Output the (X, Y) coordinate of the center of the cell containing the given text.  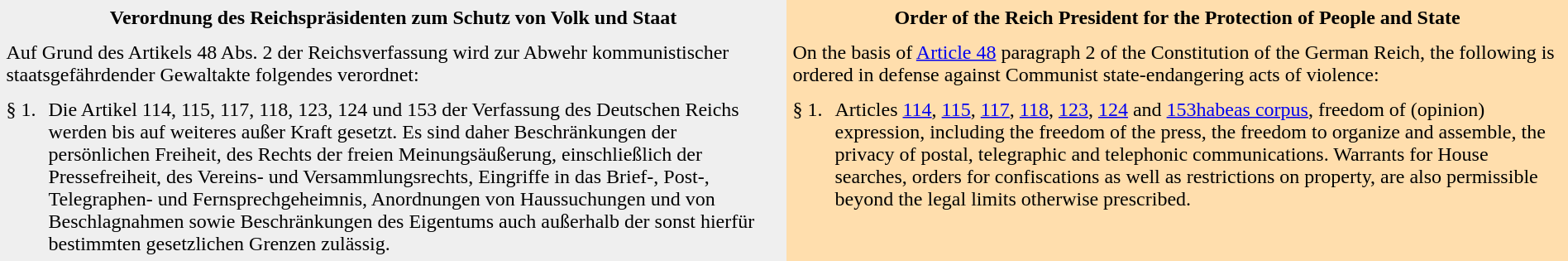
Auf Grund des Artikels 48 Abs. 2 der Reichsverfassung wird zur Abwehr kommunistischer staatsgefährdender Gewaltakte folgendes verordnet: (394, 63)
Verordnung des Reichspräsidenten zum Schutz von Volk und Staat (394, 17)
Order of the Reich President for the Protection of People and State (1178, 17)
